Detect which cell encompasses the target text, then output its (x, y) center coordinate. 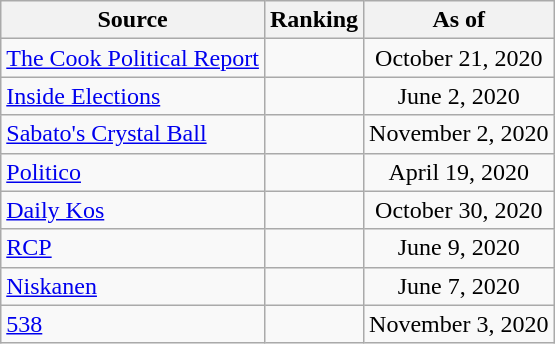
Ranking (314, 20)
Niskanen (133, 286)
RCP (133, 248)
As of (459, 20)
Daily Kos (133, 210)
538 (133, 324)
October 30, 2020 (459, 210)
June 7, 2020 (459, 286)
Source (133, 20)
April 19, 2020 (459, 172)
Politico (133, 172)
June 9, 2020 (459, 248)
June 2, 2020 (459, 96)
October 21, 2020 (459, 58)
November 3, 2020 (459, 324)
Sabato's Crystal Ball (133, 134)
Inside Elections (133, 96)
The Cook Political Report (133, 58)
November 2, 2020 (459, 134)
